Detect which cell encompasses the target text, then output its [X, Y] center coordinate. 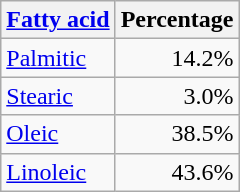
43.6% [177, 172]
14.2% [177, 58]
Oleic [58, 134]
3.0% [177, 96]
38.5% [177, 134]
Linoleic [58, 172]
Stearic [58, 96]
Palmitic [58, 58]
Percentage [177, 20]
Fatty acid [58, 20]
